Determine the (X, Y) coordinate at the center of the cell enclosing the given text.  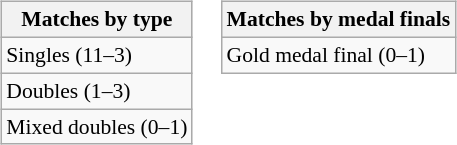
Gold medal final (0–1) (339, 55)
Mixed doubles (0–1) (96, 127)
Matches by medal finals (339, 20)
Matches by type (96, 20)
Doubles (1–3) (96, 91)
Singles (11–3) (96, 55)
